For the text-containing cell, return its midpoint in (X, Y) coordinate format. 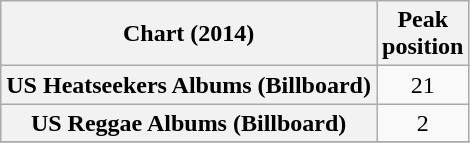
Peakposition (422, 34)
Chart (2014) (189, 34)
US Heatseekers Albums (Billboard) (189, 85)
US Reggae Albums (Billboard) (189, 123)
2 (422, 123)
21 (422, 85)
